Determine the [x, y] coordinate at the center of the cell enclosing the given text.  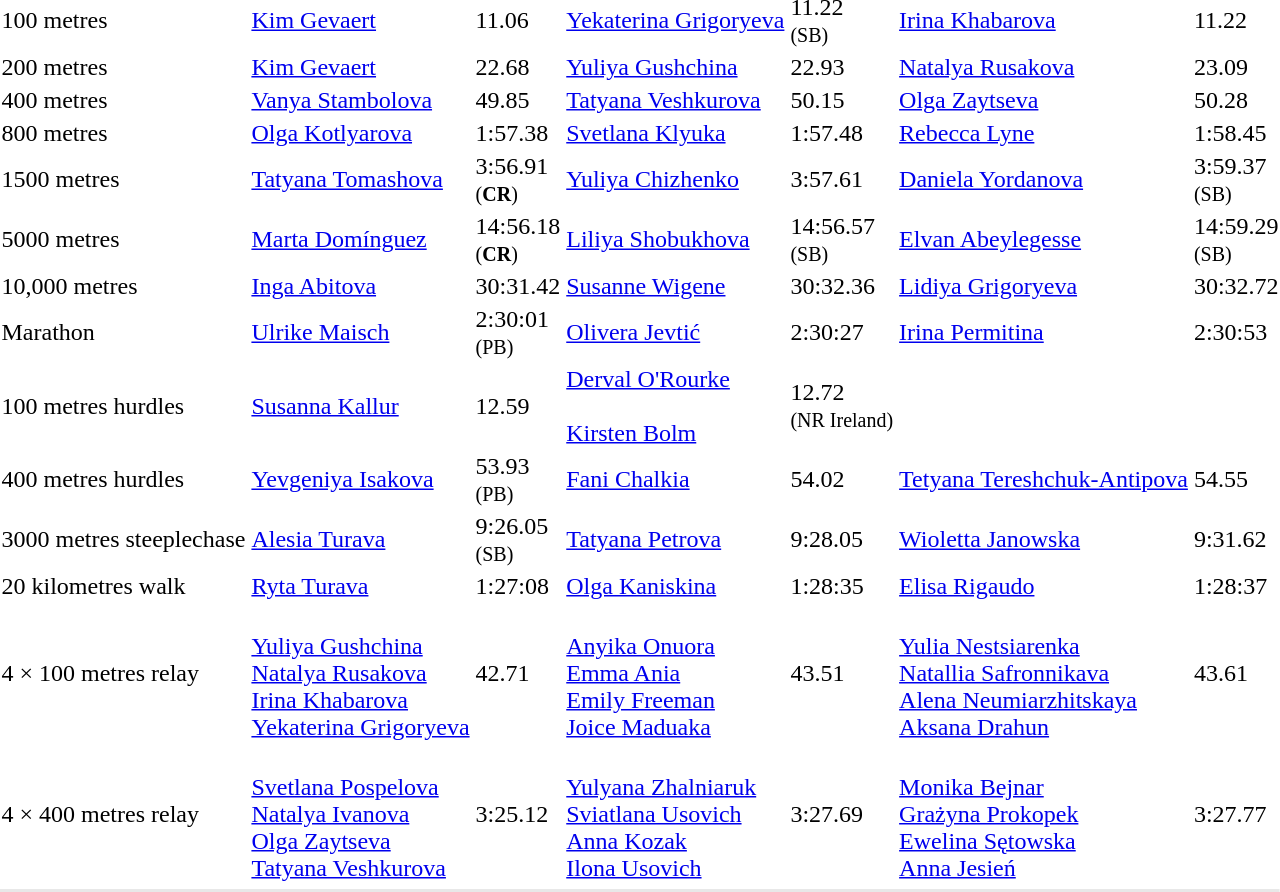
Tatyana Tomashova [360, 180]
Lidiya Grigoryeva [1044, 286]
Yulyana ZhalniarukSviatlana UsovichAnna KozakIlona Usovich [676, 814]
5000 metres [124, 240]
400 metres [124, 100]
Svetlana Klyuka [676, 133]
9:28.05 [842, 540]
43.51 [842, 673]
Ryta Turava [360, 586]
42.71 [518, 673]
Tatyana Petrova [676, 540]
3:27.77 [1236, 814]
49.85 [518, 100]
12.72(NR Ireland) [842, 406]
Rebecca Lyne [1044, 133]
Tetyana Tereshchuk-Antipova [1044, 480]
3:56.91(CR) [518, 180]
2:30:53 [1236, 332]
3:59.37(SB) [1236, 180]
2:30:27 [842, 332]
800 metres [124, 133]
1500 metres [124, 180]
Elvan Abeylegesse [1044, 240]
10,000 metres [124, 286]
Svetlana PospelovaNatalya IvanovaOlga ZaytsevaTatyana Veshkurova [360, 814]
Daniela Yordanova [1044, 180]
1:57.48 [842, 133]
12.59 [518, 406]
Marathon [124, 332]
50.15 [842, 100]
Yevgeniya Isakova [360, 480]
3:25.12 [518, 814]
4 × 400 metres relay [124, 814]
23.09 [1236, 67]
Fani Chalkia [676, 480]
200 metres [124, 67]
50.28 [1236, 100]
Alesia Turava [360, 540]
20 kilometres walk [124, 586]
43.61 [1236, 673]
Liliya Shobukhova [676, 240]
Olga Zaytseva [1044, 100]
400 metres hurdles [124, 480]
14:56.57(SB) [842, 240]
Yuliya Gushchina [676, 67]
Susanne Wigene [676, 286]
Inga Abitova [360, 286]
Monika BejnarGrażyna ProkopekEwelina SętowskaAnna Jesień [1044, 814]
Anyika OnuoraEmma AniaEmily FreemanJoice Maduaka [676, 673]
30:32.72 [1236, 286]
Derval O'Rourke Kirsten Bolm [676, 406]
1:57.38 [518, 133]
Elisa Rigaudo [1044, 586]
22.68 [518, 67]
3000 metres steeplechase [124, 540]
Vanya Stambolova [360, 100]
30:31.42 [518, 286]
Tatyana Veshkurova [676, 100]
Irina Permitina [1044, 332]
100 metres hurdles [124, 406]
3:57.61 [842, 180]
30:32.36 [842, 286]
14:59.29(SB) [1236, 240]
Olga Kaniskina [676, 586]
1:58.45 [1236, 133]
Susanna Kallur [360, 406]
Olivera Jevtić [676, 332]
Yuliya Chizhenko [676, 180]
2:30:01(PB) [518, 332]
Yulia NestsiarenkaNatallia SafronnikavaAlena NeumiarzhitskayaAksana Drahun [1044, 673]
4 × 100 metres relay [124, 673]
22.93 [842, 67]
9:31.62 [1236, 540]
3:27.69 [842, 814]
14:56.18(CR) [518, 240]
Olga Kotlyarova [360, 133]
Marta Domínguez [360, 240]
Kim Gevaert [360, 67]
54.02 [842, 480]
Natalya Rusakova [1044, 67]
1:28:35 [842, 586]
9:26.05(SB) [518, 540]
53.93(PB) [518, 480]
54.55 [1236, 480]
Ulrike Maisch [360, 332]
Yuliya GushchinaNatalya RusakovaIrina KhabarovaYekaterina Grigoryeva [360, 673]
1:27:08 [518, 586]
1:28:37 [1236, 586]
Wioletta Janowska [1044, 540]
